Return [X, Y] of the center of cell containing provided text 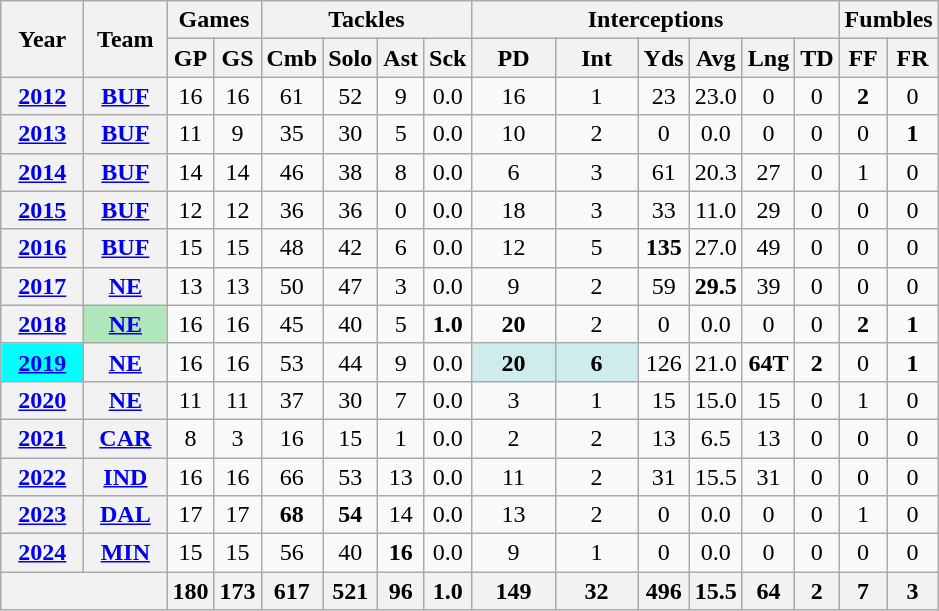
Solo [350, 58]
Team [126, 39]
496 [664, 591]
Ast [401, 58]
15.0 [716, 400]
2013 [42, 134]
66 [292, 477]
2019 [42, 362]
2014 [42, 172]
Yds [664, 58]
2017 [42, 286]
FR [912, 58]
GS [238, 58]
2020 [42, 400]
44 [350, 362]
Year [42, 39]
96 [401, 591]
149 [514, 591]
18 [514, 210]
54 [350, 515]
DAL [126, 515]
FF [863, 58]
23.0 [716, 96]
52 [350, 96]
Interceptions [656, 20]
56 [292, 553]
47 [350, 286]
Tackles [366, 20]
180 [190, 591]
PD [514, 58]
Cmb [292, 58]
29 [768, 210]
135 [664, 248]
6.5 [716, 438]
32 [596, 591]
173 [238, 591]
126 [664, 362]
2024 [42, 553]
27.0 [716, 248]
64T [768, 362]
2023 [42, 515]
Avg [716, 58]
2012 [42, 96]
49 [768, 248]
2021 [42, 438]
Games [214, 20]
Sck [448, 58]
2015 [42, 210]
CAR [126, 438]
GP [190, 58]
50 [292, 286]
Fumbles [888, 20]
33 [664, 210]
Int [596, 58]
48 [292, 248]
38 [350, 172]
11.0 [716, 210]
2022 [42, 477]
39 [768, 286]
64 [768, 591]
46 [292, 172]
10 [514, 134]
42 [350, 248]
MIN [126, 553]
45 [292, 324]
59 [664, 286]
Lng [768, 58]
2018 [42, 324]
617 [292, 591]
27 [768, 172]
35 [292, 134]
IND [126, 477]
521 [350, 591]
2016 [42, 248]
37 [292, 400]
21.0 [716, 362]
TD [817, 58]
23 [664, 96]
29.5 [716, 286]
68 [292, 515]
20.3 [716, 172]
